Find where the given text appears and provide that cell's center as (X, Y) coordinate. 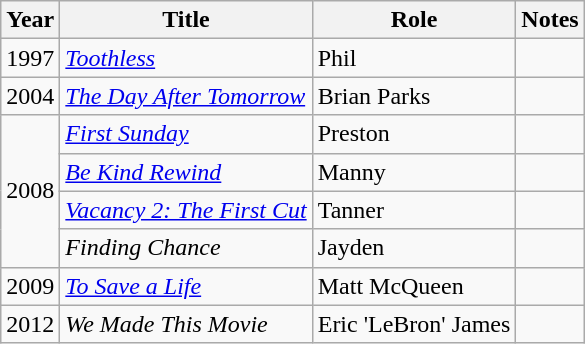
Jayden (414, 248)
Brian Parks (414, 96)
Matt McQueen (414, 286)
2012 (30, 324)
First Sunday (186, 134)
Year (30, 20)
2008 (30, 191)
1997 (30, 58)
Vacancy 2: The First Cut (186, 210)
Title (186, 20)
Eric 'LeBron' James (414, 324)
The Day After Tomorrow (186, 96)
Tanner (414, 210)
Finding Chance (186, 248)
Preston (414, 134)
To Save a Life (186, 286)
Role (414, 20)
Manny (414, 172)
Toothless (186, 58)
2009 (30, 286)
2004 (30, 96)
Notes (550, 20)
Be Kind Rewind (186, 172)
We Made This Movie (186, 324)
Phil (414, 58)
